For the text-containing cell, return its midpoint in (X, Y) coordinate format. 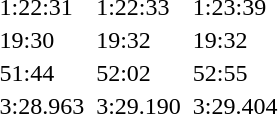
52:02 (139, 73)
19:32 (139, 40)
